Search for the cell housing the specified text and yield its (X, Y) center coordinate. 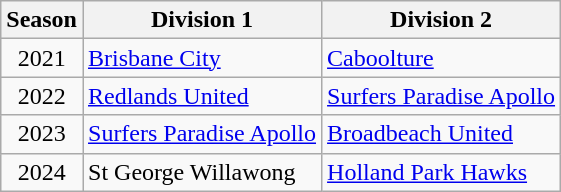
2023 (42, 134)
Holland Park Hawks (442, 172)
Brisbane City (202, 58)
2021 (42, 58)
2024 (42, 172)
St George Willawong (202, 172)
Division 2 (442, 20)
2022 (42, 96)
Season (42, 20)
Broadbeach United (442, 134)
Division 1 (202, 20)
Caboolture (442, 58)
Redlands United (202, 96)
